Capture the cell that displays the provided text and extract its [X, Y] central coordinate. 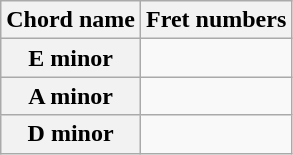
Fret numbers [216, 20]
E minor [71, 58]
D minor [71, 134]
A minor [71, 96]
Chord name [71, 20]
